Output the [X, Y] coordinate of the center of the cell containing the given text.  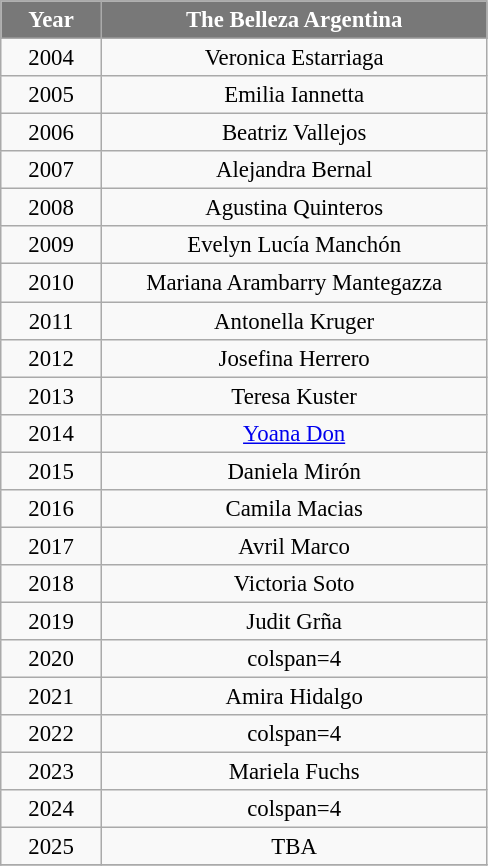
2019 [52, 621]
Year [52, 20]
Judit Grña [294, 621]
Camila Macias [294, 509]
Beatriz Vallejos [294, 133]
The Belleza Argentina [294, 20]
Victoria Soto [294, 584]
Mariela Fuchs [294, 772]
2007 [52, 170]
Emilia Iannetta [294, 95]
2005 [52, 95]
2006 [52, 133]
Veronica Estarriaga [294, 58]
Mariana Arambarry Mantegazza [294, 283]
Teresa Kuster [294, 396]
2017 [52, 546]
2009 [52, 245]
2008 [52, 208]
Amira Hidalgo [294, 697]
2014 [52, 433]
2015 [52, 471]
2021 [52, 697]
Evelyn Lucía Manchón [294, 245]
Alejandra Bernal [294, 170]
Avril Marco [294, 546]
2004 [52, 58]
2022 [52, 734]
2012 [52, 358]
2011 [52, 321]
Josefina Herrero [294, 358]
2018 [52, 584]
2010 [52, 283]
Agustina Quinteros [294, 208]
2016 [52, 509]
TBA [294, 847]
2023 [52, 772]
2013 [52, 396]
2025 [52, 847]
Antonella Kruger [294, 321]
Yoana Don [294, 433]
Daniela Mirón [294, 471]
2024 [52, 809]
2020 [52, 659]
